Output the (X, Y) coordinate of the center of the cell containing the given text.  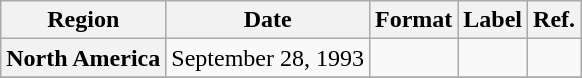
Ref. (554, 20)
North America (84, 58)
Date (268, 20)
Label (493, 20)
Format (413, 20)
Region (84, 20)
September 28, 1993 (268, 58)
